Output the (X, Y) coordinate of the center of the cell containing the given text.  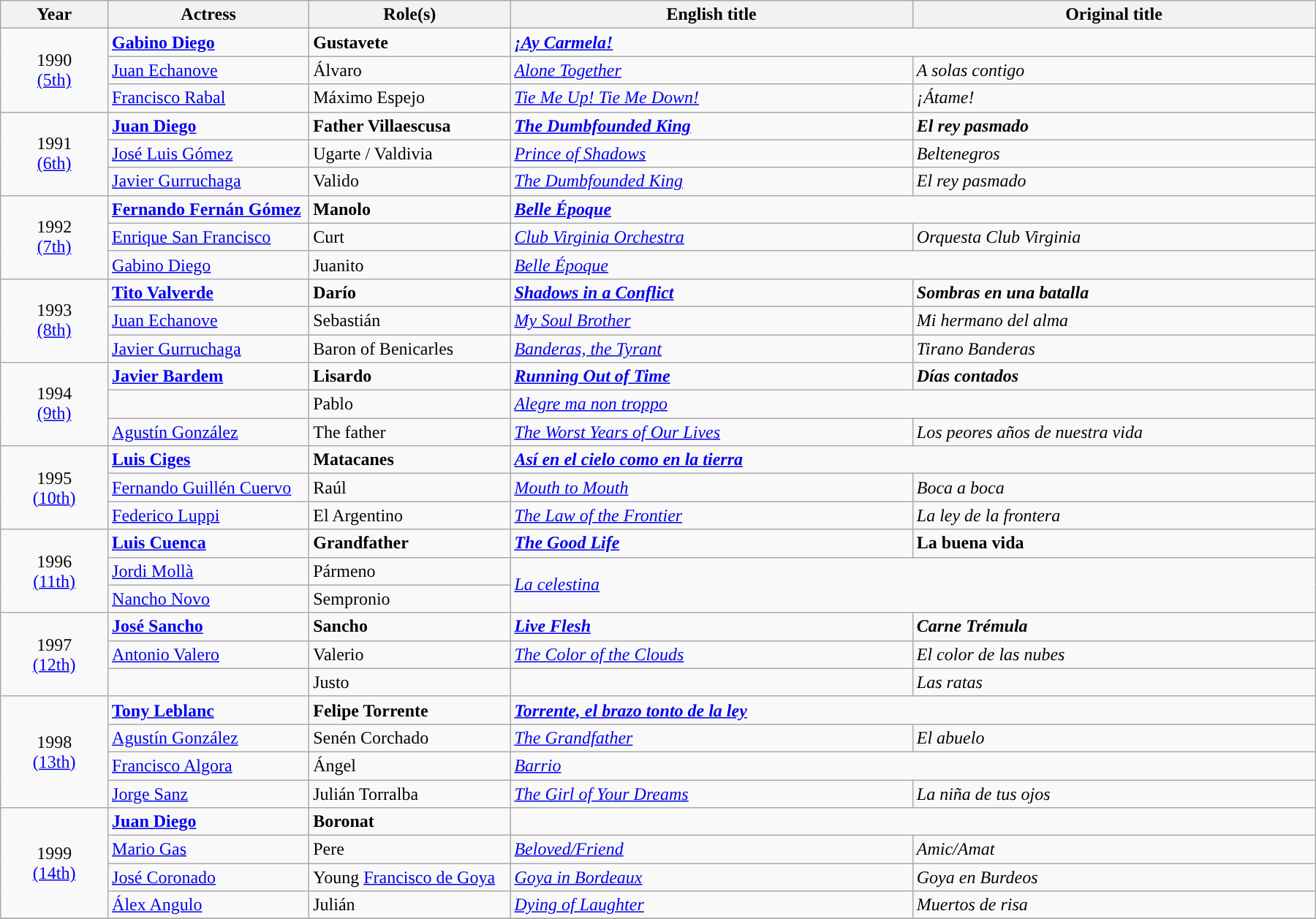
Raúl (409, 488)
Muertos de risa (1113, 905)
Mario Gas (209, 850)
Role(s) (409, 15)
Ugarte / Valdivia (409, 154)
Álvaro (409, 70)
Lisardo (409, 377)
Alone Together (711, 70)
Justo (409, 682)
¡Átame! (1113, 98)
La buena vida (1113, 543)
Boca a boca (1113, 488)
José Luis Gómez (209, 154)
The Good Life (711, 543)
1999(14th) (54, 863)
A solas contigo (1113, 70)
Los peores años de nuestra vida (1113, 432)
Máximo Espejo (409, 98)
Tirano Banderas (1113, 349)
Matacanes (409, 460)
Father Villaescusa (409, 126)
José Sancho (209, 627)
Beltenegros (1113, 154)
Juanito (409, 265)
Luis Cuenca (209, 543)
1996(11th) (54, 571)
Tony Leblanc (209, 710)
Amic/Amat (1113, 850)
Manolo (409, 209)
1995(10th) (54, 488)
Boronat (409, 822)
The Girl of Your Dreams (711, 793)
The Worst Years of Our Lives (711, 432)
Sebastián (409, 320)
Gustavete (409, 42)
Fernando Fernán Gómez (209, 209)
Baron of Benicarles (409, 349)
Francisco Rabal (209, 98)
El Argentino (409, 515)
English title (711, 15)
Pablo (409, 404)
Barrio (912, 765)
1997(12th) (54, 654)
Sancho (409, 627)
1994(9th) (54, 404)
1991(6th) (54, 154)
Valerio (409, 654)
Original title (1113, 15)
Goya in Bordeaux (711, 877)
Fernando Guillén Cuervo (209, 488)
Torrente, el brazo tonto de la ley (912, 710)
Federico Luppi (209, 515)
1990(5th) (54, 70)
La niña de tus ojos (1113, 793)
Días contados (1113, 377)
¡Ay Carmela! (912, 42)
Senén Corchado (409, 738)
Tie Me Up! Tie Me Down! (711, 98)
Julián Torralba (409, 793)
Javier Bardem (209, 377)
Francisco Algora (209, 765)
Enrique San Francisco (209, 237)
Grandfather (409, 543)
Banderas, the Tyrant (711, 349)
Dying of Laughter (711, 905)
1993(8th) (54, 320)
La ley de la frontera (1113, 515)
My Soul Brother (711, 320)
Curt (409, 237)
Carne Trémula (1113, 627)
Running Out of Time (711, 377)
Pere (409, 850)
Nancho Novo (209, 599)
Beloved/Friend (711, 850)
Orquesta Club Virginia (1113, 237)
The Law of the Frontier (711, 515)
Goya en Burdeos (1113, 877)
Álex Angulo (209, 905)
Prince of Shadows (711, 154)
Antonio Valero (209, 654)
1992(7th) (54, 237)
El color de las nubes (1113, 654)
Las ratas (1113, 682)
The Grandfather (711, 738)
Luis Ciges (209, 460)
Pármeno (409, 571)
Ángel (409, 765)
Year (54, 15)
Darío (409, 292)
Live Flesh (711, 627)
Valido (409, 181)
Shadows in a Conflict (711, 292)
Tito Valverde (209, 292)
Alegre ma non troppo (912, 404)
La celestina (912, 585)
The Color of the Clouds (711, 654)
Sombras en una batalla (1113, 292)
The father (409, 432)
Jordi Mollà (209, 571)
Mi hermano del alma (1113, 320)
Young Francisco de Goya (409, 877)
Julián (409, 905)
Actress (209, 15)
Club Virginia Orchestra (711, 237)
1998(13th) (54, 752)
Mouth to Mouth (711, 488)
Felipe Torrente (409, 710)
Jorge Sanz (209, 793)
Sempronio (409, 599)
José Coronado (209, 877)
Así en el cielo como en la tierra (912, 460)
El abuelo (1113, 738)
